Identify which cell holds the provided text, then report its [x, y] central coordinate. 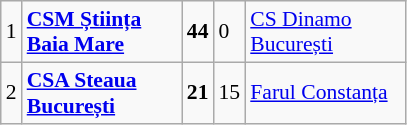
Farul Constanța [325, 92]
21 [198, 92]
CS Dinamo București [325, 32]
15 [230, 92]
0 [230, 32]
1 [12, 32]
44 [198, 32]
2 [12, 92]
CSA Steaua București [102, 92]
CSM Știința Baia Mare [102, 32]
